Locate the cell with the specified text and output its (X, Y) center coordinate. 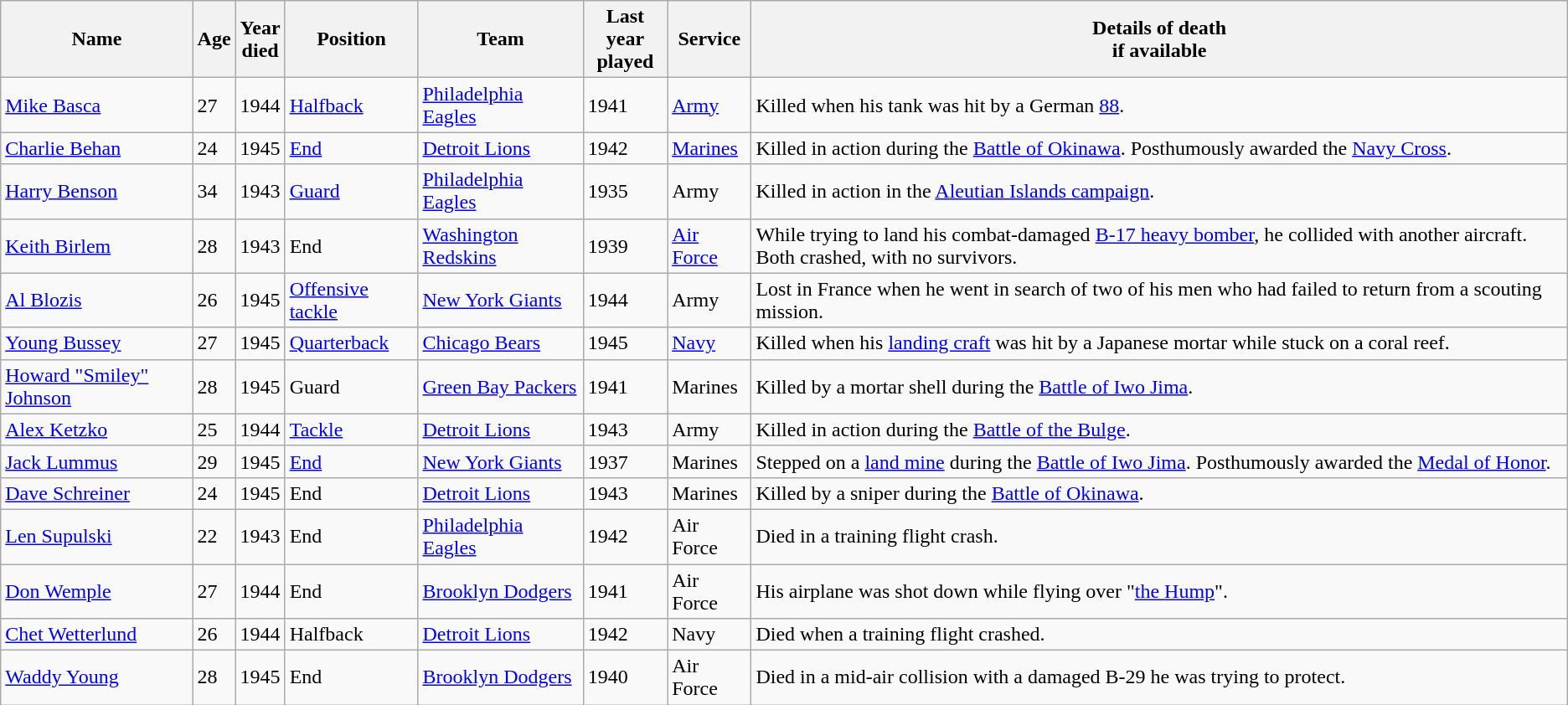
34 (214, 191)
Killed by a sniper during the Battle of Okinawa. (1159, 493)
Lost in France when he went in search of two of his men who had failed to return from a scouting mission. (1159, 300)
Details of deathif available (1159, 39)
Died in a mid-air collision with a damaged B-29 he was trying to protect. (1159, 678)
While trying to land his combat-damaged B-17 heavy bomber, he collided with another aircraft. Both crashed, with no survivors. (1159, 246)
Yeardied (260, 39)
Died in a training flight crash. (1159, 536)
Killed in action during the Battle of Okinawa. Posthumously awarded the Navy Cross. (1159, 148)
Name (97, 39)
Howard "Smiley" Johnson (97, 387)
Don Wemple (97, 591)
Tackle (352, 430)
Killed in action during the Battle of the Bulge. (1159, 430)
Alex Ketzko (97, 430)
Quarterback (352, 343)
Killed when his landing craft was hit by a Japanese mortar while stuck on a coral reef. (1159, 343)
Mike Basca (97, 105)
Last yearplayed (625, 39)
Killed in action in the Aleutian Islands campaign. (1159, 191)
Jack Lummus (97, 461)
Young Bussey (97, 343)
Green Bay Packers (501, 387)
Washington Redskins (501, 246)
1940 (625, 678)
1935 (625, 191)
1937 (625, 461)
Position (352, 39)
1939 (625, 246)
Offensive tackle (352, 300)
Killed by a mortar shell during the Battle of Iwo Jima. (1159, 387)
Dave Schreiner (97, 493)
Waddy Young (97, 678)
Harry Benson (97, 191)
Len Supulski (97, 536)
29 (214, 461)
Charlie Behan (97, 148)
Chicago Bears (501, 343)
Keith Birlem (97, 246)
22 (214, 536)
Age (214, 39)
Al Blozis (97, 300)
Chet Wetterlund (97, 635)
Killed when his tank was hit by a German 88. (1159, 105)
25 (214, 430)
Died when a training flight crashed. (1159, 635)
His airplane was shot down while flying over "the Hump". (1159, 591)
Team (501, 39)
Service (709, 39)
Stepped on a land mine during the Battle of Iwo Jima. Posthumously awarded the Medal of Honor. (1159, 461)
